Identify which cell holds the provided text, then report its (X, Y) central coordinate. 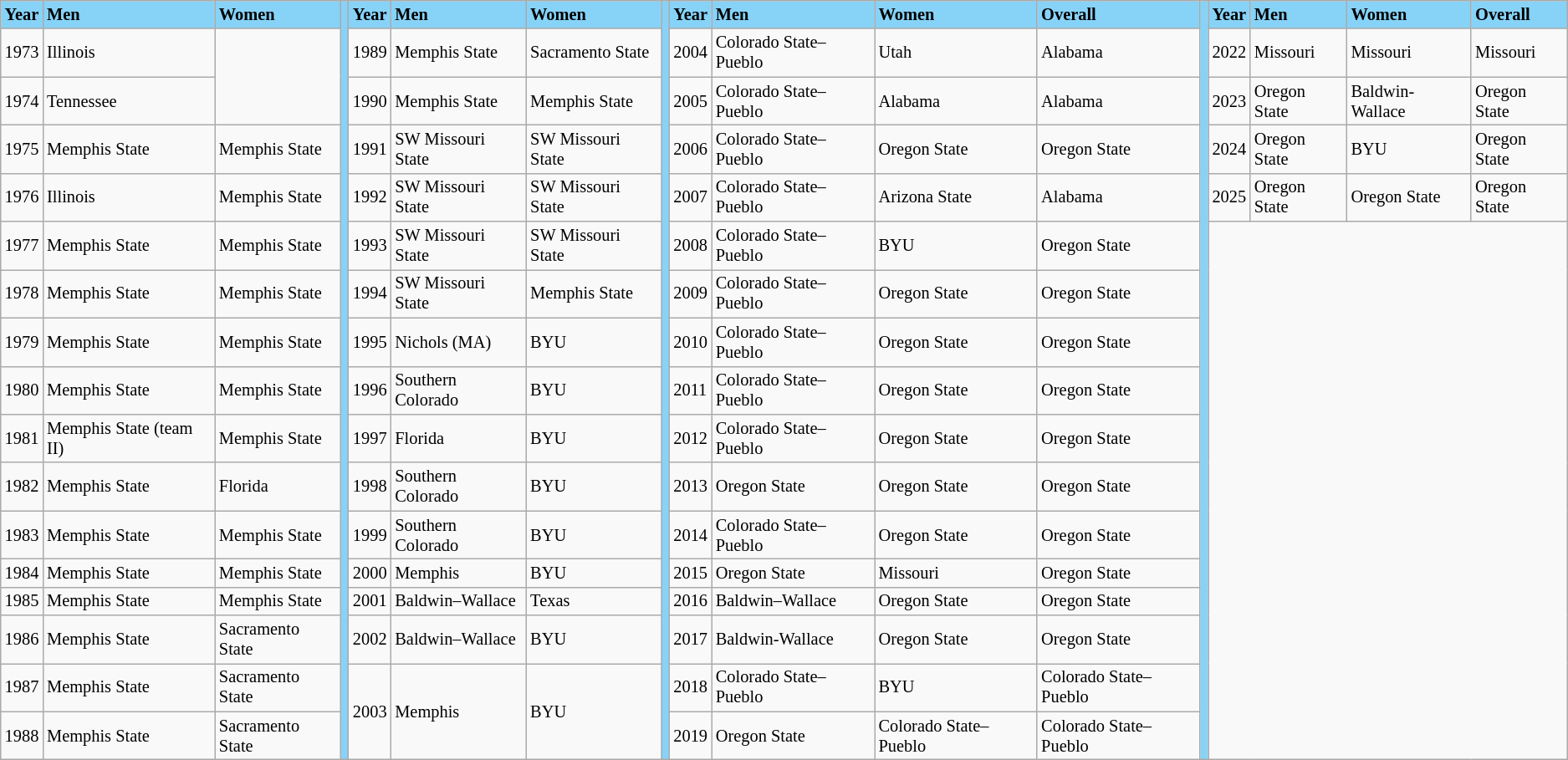
Tennessee (129, 101)
2019 (690, 736)
2007 (690, 197)
2023 (1229, 101)
1997 (370, 438)
1998 (370, 487)
1981 (22, 438)
1978 (22, 293)
1975 (22, 149)
1995 (370, 342)
1984 (22, 573)
1988 (22, 736)
1979 (22, 342)
1999 (370, 535)
1987 (22, 687)
1989 (370, 53)
2010 (690, 342)
2009 (690, 293)
2017 (690, 640)
2014 (690, 535)
1977 (22, 246)
1982 (22, 487)
2011 (690, 390)
1976 (22, 197)
1974 (22, 101)
2002 (370, 640)
2024 (1229, 149)
1973 (22, 53)
Texas (594, 601)
2006 (690, 149)
1985 (22, 601)
2005 (690, 101)
2016 (690, 601)
1994 (370, 293)
1983 (22, 535)
Utah (957, 53)
1993 (370, 246)
Memphis State (team II) (129, 438)
Nichols (MA) (458, 342)
2018 (690, 687)
2008 (690, 246)
Arizona State (957, 197)
1992 (370, 197)
1990 (370, 101)
2025 (1229, 197)
2003 (370, 711)
2015 (690, 573)
2001 (370, 601)
2022 (1229, 53)
1986 (22, 640)
1996 (370, 390)
1991 (370, 149)
2000 (370, 573)
2013 (690, 487)
2004 (690, 53)
2012 (690, 438)
1980 (22, 390)
